Extract the (X, Y) coordinate from the center of the cell holding the provided text.  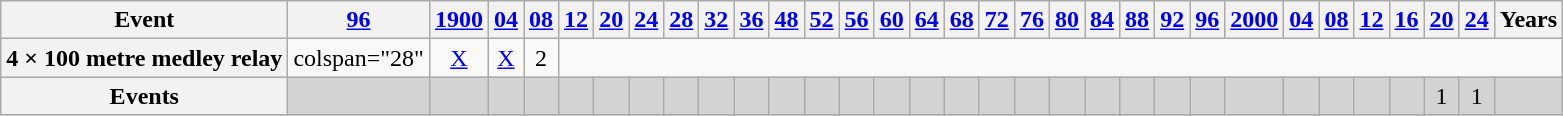
72 (996, 20)
76 (1032, 20)
1900 (458, 20)
4 × 100 metre medley relay (144, 58)
92 (1172, 20)
2000 (1254, 20)
60 (892, 20)
Years (1528, 20)
Events (144, 96)
56 (856, 20)
Event (144, 20)
64 (926, 20)
68 (962, 20)
88 (1138, 20)
28 (682, 20)
80 (1066, 20)
colspan="28" (359, 58)
48 (786, 20)
2 (542, 58)
52 (822, 20)
32 (716, 20)
36 (752, 20)
16 (1406, 20)
84 (1102, 20)
